Scan for the cell matching the given text and deliver its (X, Y) coordinate at center. 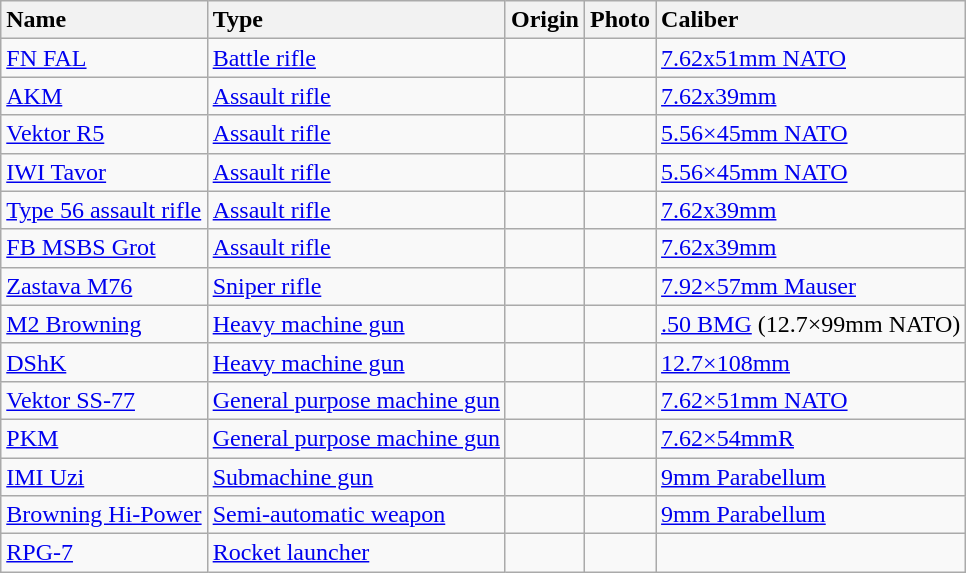
RPG-7 (104, 553)
Vektor SS-77 (104, 400)
7.62×51mm NATO (811, 400)
FB MSBS Grot (104, 248)
PKM (104, 438)
Type 56 assault rifle (104, 210)
Battle rifle (356, 58)
Submachine gun (356, 477)
.50 BMG (12.7×99mm NATO) (811, 324)
Rocket launcher (356, 553)
Type (356, 20)
12.7×108mm (811, 362)
Name (104, 20)
Vektor R5 (104, 134)
Zastava M76 (104, 286)
7.62×54mmR (811, 438)
Semi-automatic weapon (356, 515)
IMI Uzi (104, 477)
DShK (104, 362)
Sniper rifle (356, 286)
FN FAL (104, 58)
Caliber (811, 20)
IWI Tavor (104, 172)
Browning Hi-Power (104, 515)
Origin (544, 20)
AKM (104, 96)
7.92×57mm Mauser (811, 286)
Photo (620, 20)
7.62x51mm NATO (811, 58)
M2 Browning (104, 324)
